Output the (x, y) coordinate of the center of the cell containing the given text.  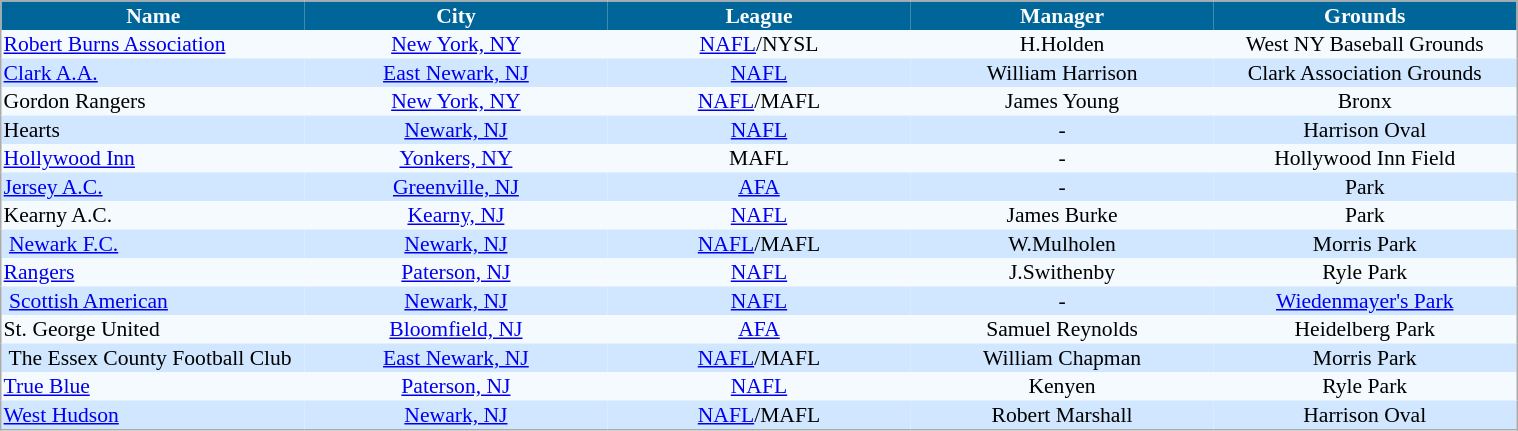
Samuel Reynolds (1062, 329)
Heidelberg Park (1366, 329)
William Chapman (1062, 358)
West NY Baseball Grounds (1366, 44)
Yonkers, NY (456, 158)
MAFL (758, 158)
The Essex County Football Club (152, 358)
Manager (1062, 16)
St. George United (152, 329)
Scottish American (152, 300)
James Young (1062, 101)
Kearny, NJ (456, 215)
NAFL/NYSL (758, 44)
H.Holden (1062, 44)
Kearny A.C. (152, 215)
W.Mulholen (1062, 244)
Wiedenmayer's Park (1366, 300)
Grounds (1366, 16)
Hollywood Inn Field (1366, 158)
James Burke (1062, 215)
Kenyen (1062, 386)
Jersey A.C. (152, 186)
Clark A.A. (152, 72)
Rangers (152, 272)
Greenville, NJ (456, 186)
Name (152, 16)
Gordon Rangers (152, 101)
True Blue (152, 386)
Bloomfield, NJ (456, 329)
League (758, 16)
West Hudson (152, 414)
City (456, 16)
J.Swithenby (1062, 272)
Hollywood Inn (152, 158)
William Harrison (1062, 72)
Clark Association Grounds (1366, 72)
Bronx (1366, 101)
Newark F.C. (152, 244)
Hearts (152, 130)
Robert Burns Association (152, 44)
Robert Marshall (1062, 414)
